From the cell containing the given text, extract its center point as [x, y] coordinate. 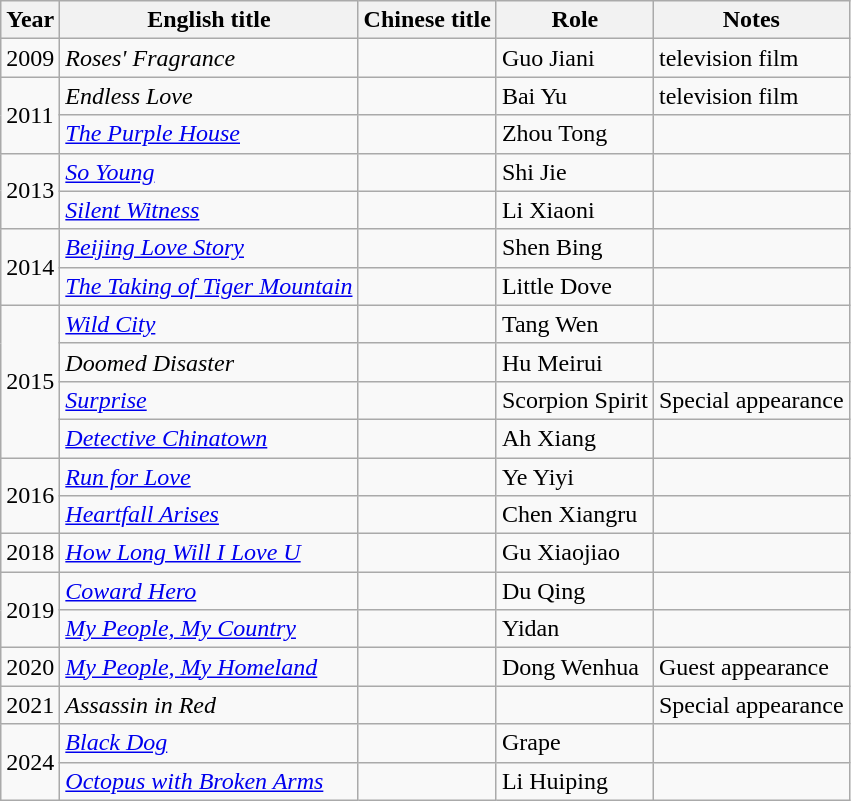
Endless Love [209, 96]
Ye Yiyi [574, 477]
Bai Yu [574, 96]
Dong Wenhua [574, 667]
Chen Xiangru [574, 515]
Yidan [574, 629]
So Young [209, 172]
Black Dog [209, 743]
My People, My Homeland [209, 667]
Surprise [209, 400]
Roses' Fragrance [209, 58]
Heartfall Arises [209, 515]
Guo Jiani [574, 58]
Shi Jie [574, 172]
Du Qing [574, 591]
Wild City [209, 324]
My People, My Country [209, 629]
2021 [30, 705]
Assassin in Red [209, 705]
Octopus with Broken Arms [209, 781]
Guest appearance [751, 667]
2016 [30, 496]
2015 [30, 381]
Silent Witness [209, 210]
Doomed Disaster [209, 362]
The Purple House [209, 134]
2013 [30, 191]
Gu Xiaojiao [574, 553]
Notes [751, 20]
2024 [30, 762]
Tang Wen [574, 324]
Shen Bing [574, 248]
2011 [30, 115]
Year [30, 20]
Scorpion Spirit [574, 400]
Ah Xiang [574, 438]
Zhou Tong [574, 134]
Li Huiping [574, 781]
2018 [30, 553]
Chinese title [427, 20]
Role [574, 20]
Beijing Love Story [209, 248]
The Taking of Tiger Mountain [209, 286]
2019 [30, 610]
How Long Will I Love U [209, 553]
Little Dove [574, 286]
Grape [574, 743]
2009 [30, 58]
Detective Chinatown [209, 438]
Run for Love [209, 477]
Li Xiaoni [574, 210]
2020 [30, 667]
2014 [30, 267]
English title [209, 20]
Coward Hero [209, 591]
Hu Meirui [574, 362]
